Output the [x, y] coordinate of the center of the cell containing the given text.  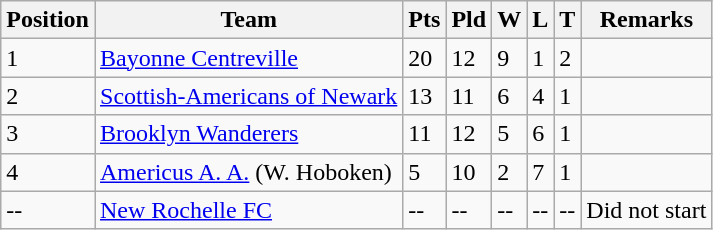
L [540, 20]
Position [48, 20]
10 [469, 172]
Americus A. A. (W. Hoboken) [248, 172]
Bayonne Centreville [248, 58]
Brooklyn Wanderers [248, 134]
Scottish-Americans of Newark [248, 96]
Pts [424, 20]
Remarks [646, 20]
Did not start [646, 210]
Team [248, 20]
T [568, 20]
W [510, 20]
3 [48, 134]
13 [424, 96]
Pld [469, 20]
New Rochelle FC [248, 210]
9 [510, 58]
7 [540, 172]
20 [424, 58]
